Locate the cell with the specified text and output its [X, Y] center coordinate. 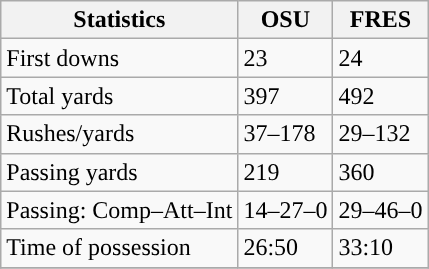
397 [286, 96]
FRES [380, 20]
Passing: Comp–Att–Int [120, 210]
Passing yards [120, 172]
360 [380, 172]
Total yards [120, 96]
Time of possession [120, 248]
23 [286, 58]
Statistics [120, 20]
33:10 [380, 248]
29–132 [380, 134]
37–178 [286, 134]
29–46–0 [380, 210]
OSU [286, 20]
Rushes/yards [120, 134]
26:50 [286, 248]
24 [380, 58]
492 [380, 96]
First downs [120, 58]
219 [286, 172]
14–27–0 [286, 210]
